From the cell containing the given text, extract its center point as (X, Y) coordinate. 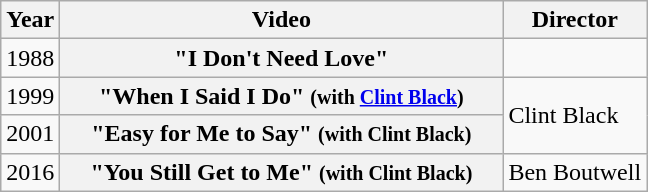
"Easy for Me to Say" (with Clint Black) (282, 134)
2001 (30, 134)
1999 (30, 96)
"You Still Get to Me" (with Clint Black) (282, 172)
"I Don't Need Love" (282, 58)
2016 (30, 172)
1988 (30, 58)
Video (282, 20)
"When I Said I Do" (with Clint Black) (282, 96)
Director (575, 20)
Clint Black (575, 115)
Year (30, 20)
Ben Boutwell (575, 172)
